Search for the cell housing the specified text and yield its (X, Y) center coordinate. 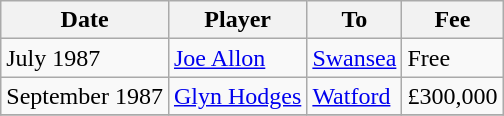
£300,000 (452, 96)
Joe Allon (237, 58)
To (354, 20)
Player (237, 20)
Free (452, 58)
July 1987 (85, 58)
Glyn Hodges (237, 96)
Date (85, 20)
Watford (354, 96)
Swansea (354, 58)
September 1987 (85, 96)
Fee (452, 20)
